Pinpoint the cell where the given text exists, returning its (X, Y) midpoint coordinate. 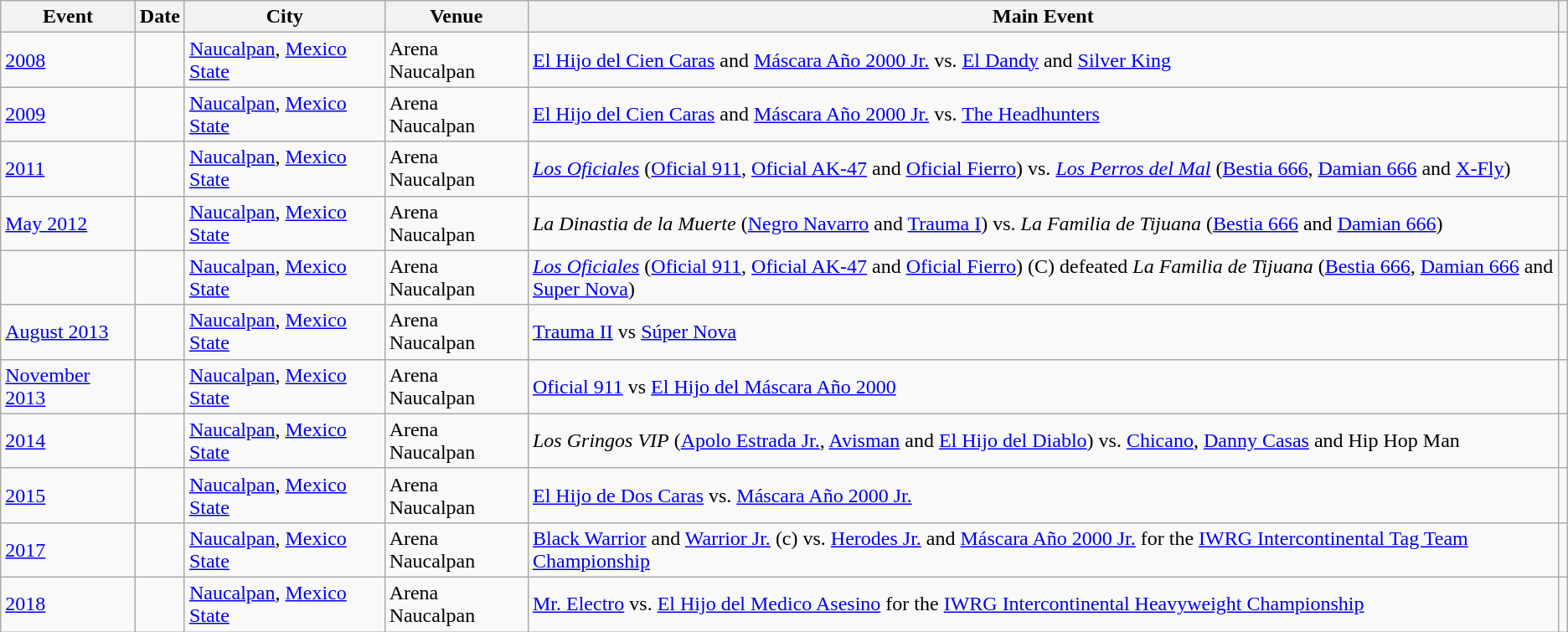
2017 (69, 549)
Main Event (1043, 17)
Date (159, 17)
August 2013 (69, 331)
2018 (69, 604)
2011 (69, 169)
May 2012 (69, 223)
November 2013 (69, 387)
2009 (69, 114)
El Hijo del Cien Caras and Máscara Año 2000 Jr. vs. El Dandy and Silver King (1043, 60)
Black Warrior and Warrior Jr. (c) vs. Herodes Jr. and Máscara Año 2000 Jr. for the IWRG Intercontinental Tag Team Championship (1043, 549)
Trauma II vs Súper Nova (1043, 331)
Los Gringos VIP (Apolo Estrada Jr., Avisman and El Hijo del Diablo) vs. Chicano, Danny Casas and Hip Hop Man (1043, 440)
El Hijo del Cien Caras and Máscara Año 2000 Jr. vs. The Headhunters (1043, 114)
Los Oficiales (Oficial 911, Oficial AK-47 and Oficial Fierro) vs. Los Perros del Mal (Bestia 666, Damian 666 and X-Fly) (1043, 169)
Venue (456, 17)
Event (69, 17)
La Dinastia de la Muerte (Negro Navarro and Trauma I) vs. La Familia de Tijuana (Bestia 666 and Damian 666) (1043, 223)
Oficial 911 vs El Hijo del Máscara Año 2000 (1043, 387)
Los Oficiales (Oficial 911, Oficial AK-47 and Oficial Fierro) (C) defeated La Familia de Tijuana (Bestia 666, Damian 666 and Super Nova) (1043, 278)
Mr. Electro vs. El Hijo del Medico Asesino for the IWRG Intercontinental Heavyweight Championship (1043, 604)
2015 (69, 496)
City (285, 17)
2008 (69, 60)
2014 (69, 440)
El Hijo de Dos Caras vs. Máscara Año 2000 Jr. (1043, 496)
